Determine the [X, Y] coordinate at the center of the cell enclosing the given text.  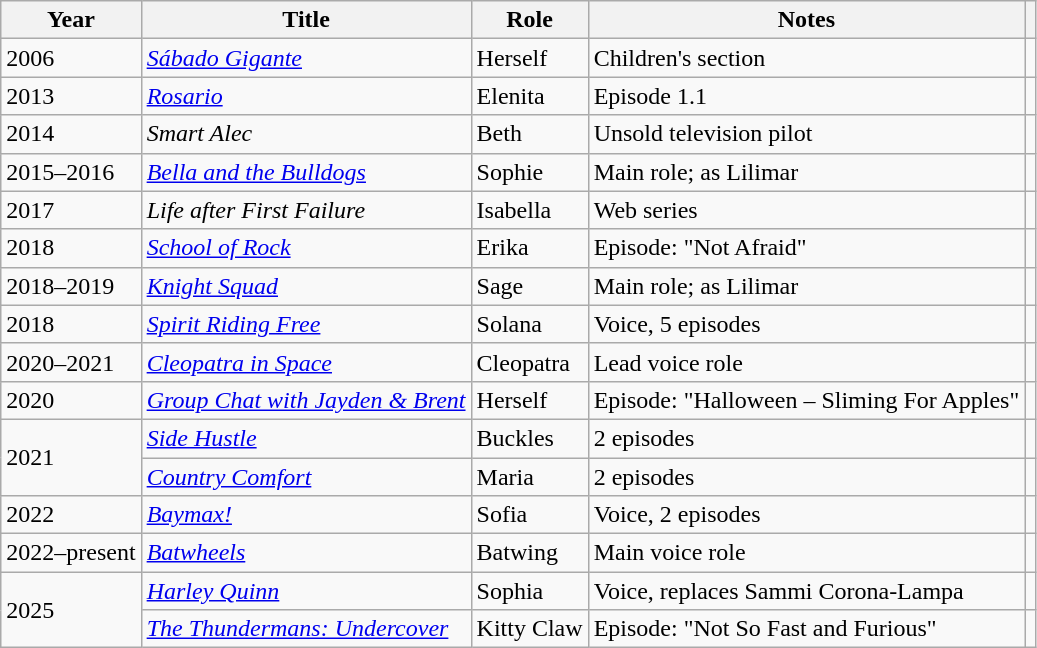
2013 [71, 96]
Rosario [306, 96]
Maria [530, 477]
Country Comfort [306, 477]
Kitty Claw [530, 629]
Title [306, 20]
2014 [71, 134]
2017 [71, 210]
Beth [530, 134]
2006 [71, 58]
Batwing [530, 553]
Voice, replaces Sammi Corona-Lampa [806, 591]
Baymax! [306, 515]
Unsold television pilot [806, 134]
Voice, 2 episodes [806, 515]
The Thundermans: Undercover [306, 629]
2018–2019 [71, 286]
Harley Quinn [306, 591]
2015–2016 [71, 172]
2025 [71, 610]
Voice, 5 episodes [806, 324]
Main voice role [806, 553]
Spirit Riding Free [306, 324]
2022–present [71, 553]
Batwheels [306, 553]
Year [71, 20]
Lead voice role [806, 362]
Episode: "Not Afraid" [806, 248]
Notes [806, 20]
Side Hustle [306, 438]
Solana [530, 324]
Episode 1.1 [806, 96]
Isabella [530, 210]
Erika [530, 248]
Sophie [530, 172]
Buckles [530, 438]
2022 [71, 515]
Group Chat with Jayden & Brent [306, 400]
Knight Squad [306, 286]
Episode: "Halloween – Sliming For Apples" [806, 400]
Elenita [530, 96]
2021 [71, 457]
Web series [806, 210]
Sophia [530, 591]
Sofia [530, 515]
Children's section [806, 58]
Smart Alec [306, 134]
Episode: "Not So Fast and Furious" [806, 629]
2020–2021 [71, 362]
Bella and the Bulldogs [306, 172]
School of Rock [306, 248]
Cleopatra in Space [306, 362]
Sábado Gigante [306, 58]
Role [530, 20]
Cleopatra [530, 362]
Sage [530, 286]
2020 [71, 400]
Life after First Failure [306, 210]
